Identify which cell holds the provided text, then report its [X, Y] central coordinate. 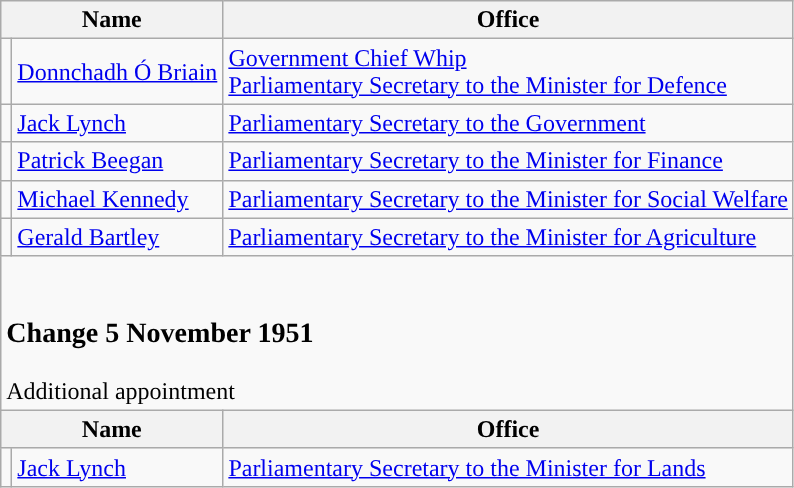
Gerald Bartley [118, 237]
Parliamentary Secretary to the Minister for Agriculture [508, 237]
Patrick Beegan [118, 161]
Parliamentary Secretary to the Minister for Social Welfare [508, 199]
Michael Kennedy [118, 199]
Government Chief WhipParliamentary Secretary to the Minister for Defence [508, 72]
Parliamentary Secretary to the Government [508, 123]
Donnchadh Ó Briain [118, 72]
Parliamentary Secretary to the Minister for Lands [508, 467]
Change 5 November 1951Additional appointment [398, 333]
Parliamentary Secretary to the Minister for Finance [508, 161]
